Extract the (X, Y) coordinate from the center of the cell holding the provided text.  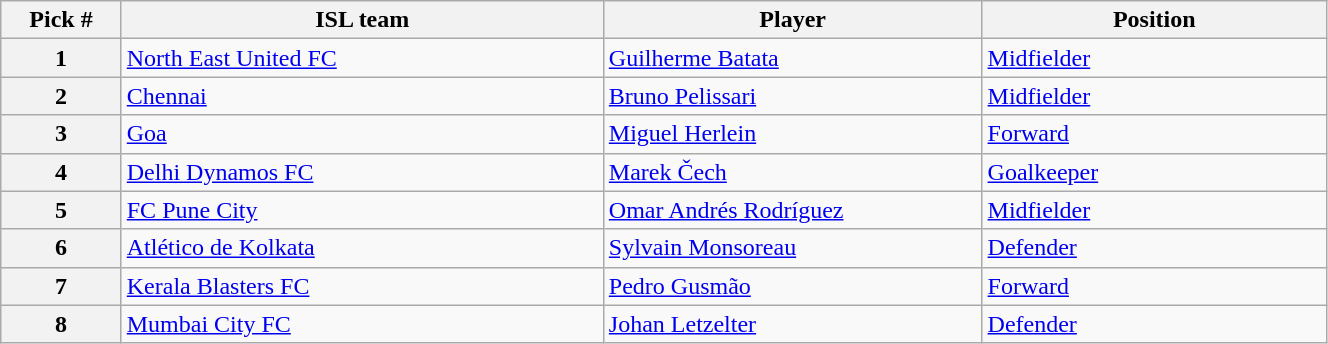
Johan Letzelter (792, 324)
Goa (362, 134)
4 (61, 172)
2 (61, 96)
Guilherme Batata (792, 58)
Marek Čech (792, 172)
FC Pune City (362, 210)
North East United FC (362, 58)
Miguel Herlein (792, 134)
Position (1154, 20)
Player (792, 20)
Delhi Dynamos FC (362, 172)
Goalkeeper (1154, 172)
7 (61, 286)
Chennai (362, 96)
Pick # (61, 20)
Kerala Blasters FC (362, 286)
8 (61, 324)
Atlético de Kolkata (362, 248)
Bruno Pelissari (792, 96)
3 (61, 134)
Mumbai City FC (362, 324)
1 (61, 58)
ISL team (362, 20)
Sylvain Monsoreau (792, 248)
5 (61, 210)
Omar Andrés Rodríguez (792, 210)
Pedro Gusmão (792, 286)
6 (61, 248)
